Locate the cell with the specified text and output its (X, Y) center coordinate. 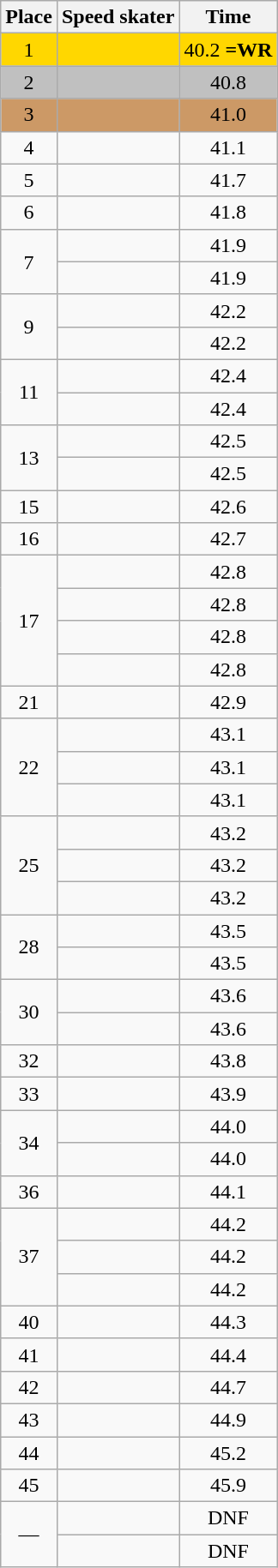
34 (29, 1143)
44 (29, 1453)
37 (29, 1257)
36 (29, 1192)
3 (29, 115)
45.9 (228, 1486)
41.0 (228, 115)
43.8 (228, 1061)
43 (29, 1420)
17 (29, 621)
44.4 (228, 1355)
44.7 (228, 1387)
43.9 (228, 1094)
25 (29, 865)
40 (29, 1322)
21 (29, 702)
2 (29, 82)
16 (29, 539)
44.9 (228, 1420)
40.2 =WR (228, 50)
5 (29, 180)
45.2 (228, 1453)
45 (29, 1486)
41.8 (228, 213)
Place (29, 17)
41 (29, 1355)
41.1 (228, 147)
1 (29, 50)
28 (29, 946)
15 (29, 507)
9 (29, 327)
Speed skater (118, 17)
22 (29, 767)
44.1 (228, 1192)
44.3 (228, 1322)
40.8 (228, 82)
30 (29, 1012)
7 (29, 261)
4 (29, 147)
41.7 (228, 180)
— (29, 1535)
42 (29, 1387)
42.6 (228, 507)
42.7 (228, 539)
32 (29, 1061)
6 (29, 213)
Time (228, 17)
11 (29, 392)
33 (29, 1094)
42.9 (228, 702)
13 (29, 458)
